Capture the cell that displays the provided text and extract its (x, y) central coordinate. 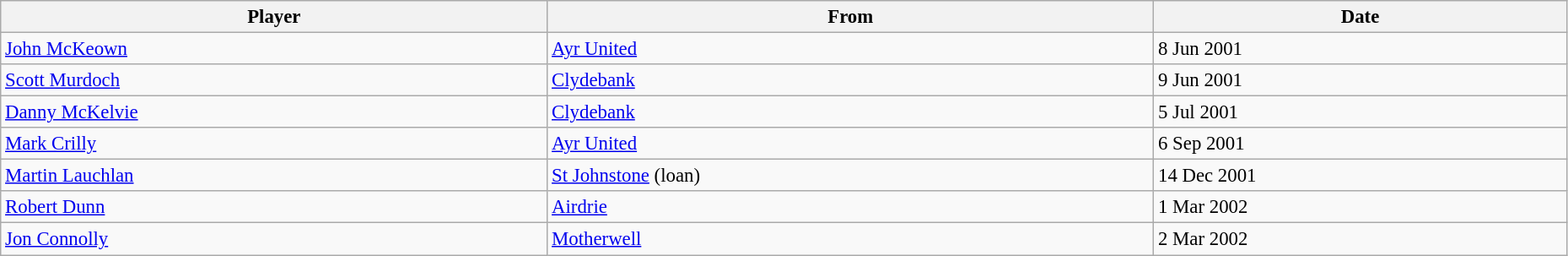
Martin Lauchlan (274, 176)
Jon Connolly (274, 239)
1 Mar 2002 (1361, 207)
9 Jun 2001 (1361, 80)
Player (274, 17)
St Johnstone (loan) (850, 176)
From (850, 17)
Robert Dunn (274, 207)
Danny McKelvie (274, 112)
Date (1361, 17)
8 Jun 2001 (1361, 49)
Motherwell (850, 239)
6 Sep 2001 (1361, 144)
John McKeown (274, 49)
14 Dec 2001 (1361, 176)
Airdrie (850, 207)
5 Jul 2001 (1361, 112)
Scott Murdoch (274, 80)
2 Mar 2002 (1361, 239)
Mark Crilly (274, 144)
